Capture the cell that displays the provided text and extract its (x, y) central coordinate. 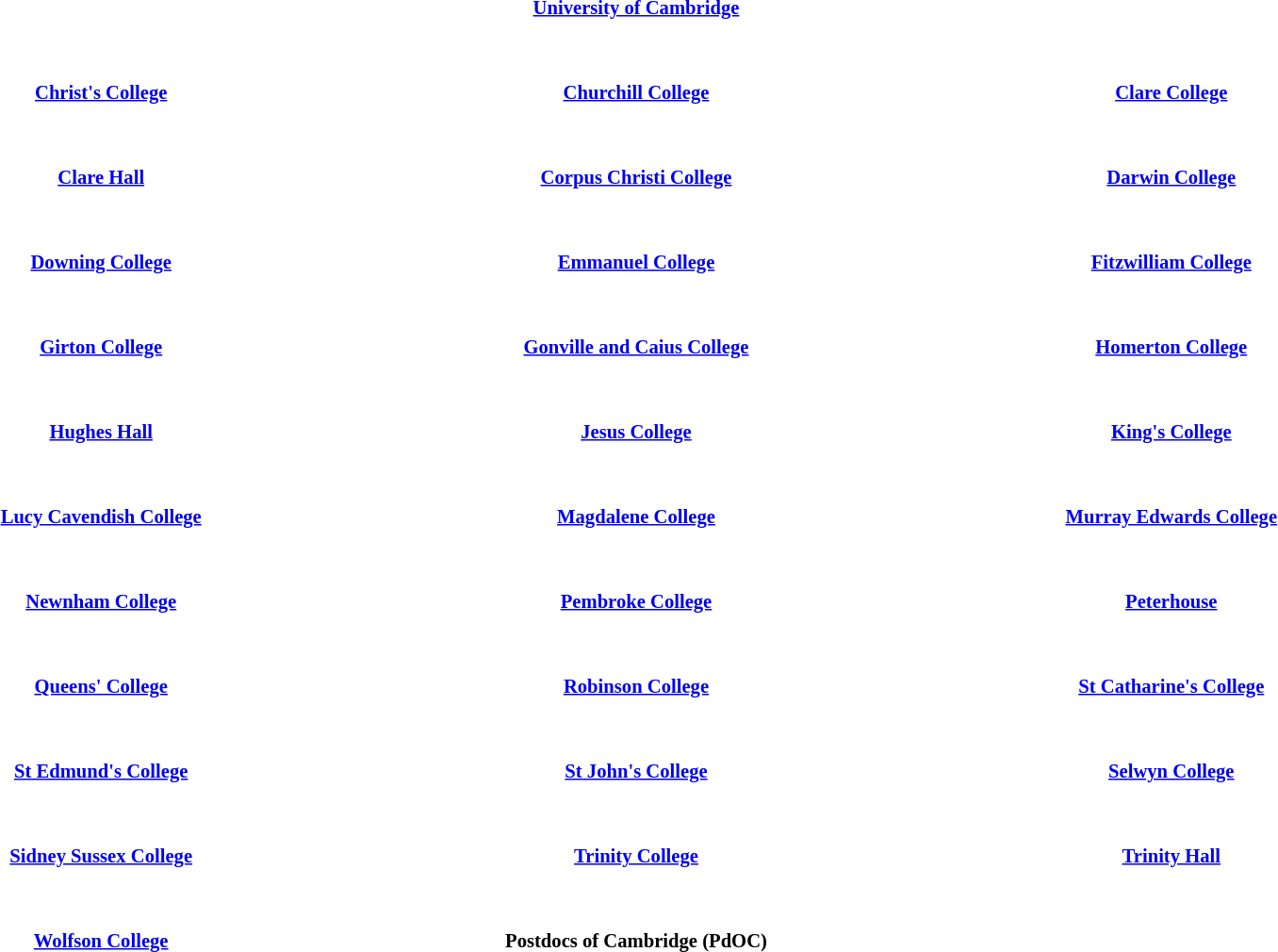
Pembroke College (637, 601)
Corpus Christi College (637, 177)
Jesus College (637, 432)
Churchill College (637, 92)
St John's College (637, 771)
Gonville and Caius College (637, 347)
Trinity College (637, 856)
Emmanuel College (637, 262)
Robinson College (637, 686)
Magdalene College (637, 517)
